Output the [x, y] coordinate of the center of the cell containing the given text.  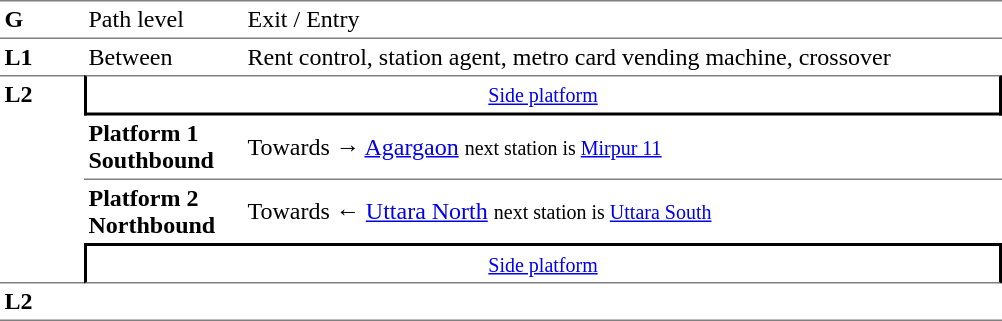
Between [164, 57]
Path level [164, 20]
L1 [42, 57]
Towards → Agargaon next station is Mirpur 11 [622, 148]
L2 [42, 179]
Rent control, station agent, metro card vending machine, crossover [622, 57]
G [42, 20]
Platform 1Southbound [164, 148]
Exit / Entry [622, 20]
Platform 2Northbound [164, 212]
Towards ← Uttara North next station is Uttara South [622, 212]
